Extract the [X, Y] coordinate from the center of the cell holding the provided text.  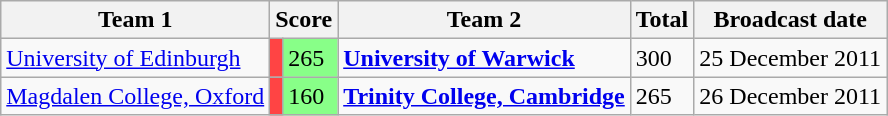
Score [304, 20]
25 December 2011 [790, 58]
160 [310, 96]
26 December 2011 [790, 96]
300 [662, 58]
Team 2 [484, 20]
Magdalen College, Oxford [136, 96]
Team 1 [136, 20]
University of Edinburgh [136, 58]
University of Warwick [484, 58]
Trinity College, Cambridge [484, 96]
Total [662, 20]
Broadcast date [790, 20]
